Scan for the cell matching the given text and deliver its (X, Y) coordinate at center. 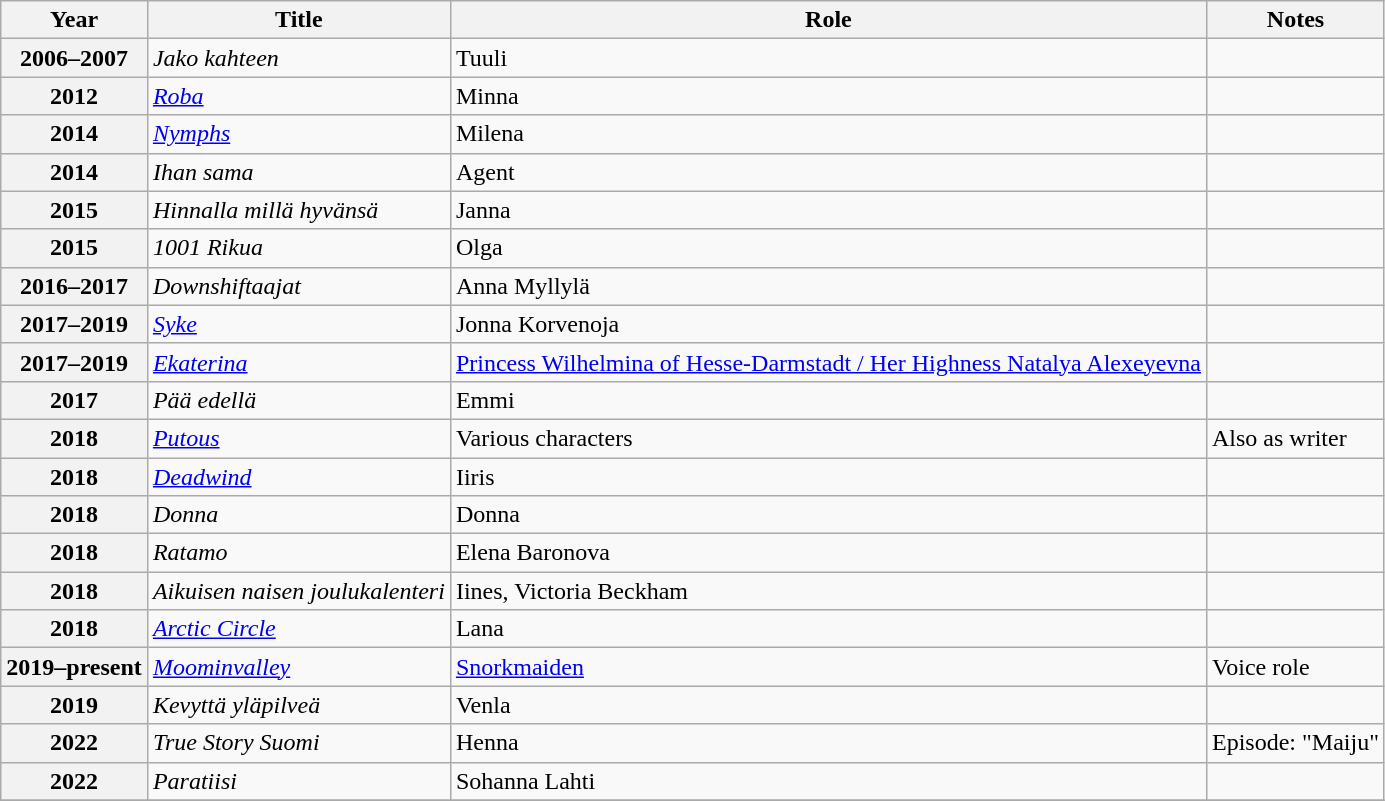
Elena Baronova (828, 553)
Ratamo (298, 553)
Year (74, 20)
2012 (74, 96)
Iines, Victoria Beckham (828, 591)
Roba (298, 96)
Anna Myllylä (828, 286)
Milena (828, 134)
True Story Suomi (298, 743)
Aikuisen naisen joulukalenteri (298, 591)
Sohanna Lahti (828, 781)
Deadwind (298, 477)
Olga (828, 248)
2006–2007 (74, 58)
2019–present (74, 667)
Iiris (828, 477)
Various characters (828, 438)
Episode: "Maiju" (1295, 743)
Lana (828, 629)
Voice role (1295, 667)
Princess Wilhelmina of Hesse-Darmstadt / Her Highness Natalya Alexeyevna (828, 362)
Kevyttä yläpilveä (298, 705)
Ihan sama (298, 172)
2017 (74, 400)
Arctic Circle (298, 629)
1001 Rikua (298, 248)
Janna (828, 210)
Title (298, 20)
Syke (298, 324)
Hinnalla millä hyvänsä (298, 210)
Notes (1295, 20)
Venla (828, 705)
Emmi (828, 400)
Nymphs (298, 134)
2019 (74, 705)
Agent (828, 172)
Jako kahteen (298, 58)
Ekaterina (298, 362)
Pää edellä (298, 400)
Downshiftaajat (298, 286)
Snorkmaiden (828, 667)
Jonna Korvenoja (828, 324)
Minna (828, 96)
2016–2017 (74, 286)
Putous (298, 438)
Henna (828, 743)
Paratiisi (298, 781)
Also as writer (1295, 438)
Role (828, 20)
Tuuli (828, 58)
Moominvalley (298, 667)
